Determine the (X, Y) coordinate at the center of the cell enclosing the given text.  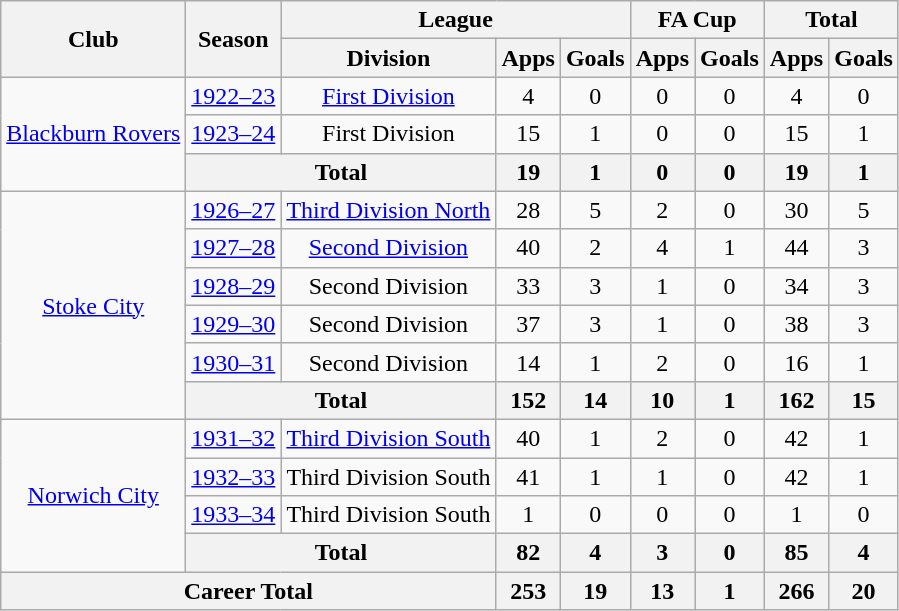
Norwich City (94, 495)
34 (796, 286)
Career Total (248, 591)
38 (796, 324)
1933–34 (234, 515)
30 (796, 210)
Season (234, 39)
1923–24 (234, 134)
152 (528, 400)
1931–32 (234, 438)
266 (796, 591)
162 (796, 400)
33 (528, 286)
FA Cup (697, 20)
253 (528, 591)
20 (864, 591)
1932–33 (234, 477)
League (456, 20)
Blackburn Rovers (94, 134)
Stoke City (94, 305)
44 (796, 248)
1922–23 (234, 96)
1927–28 (234, 248)
Division (388, 58)
13 (662, 591)
16 (796, 362)
1926–27 (234, 210)
41 (528, 477)
10 (662, 400)
82 (528, 553)
Third Division North (388, 210)
85 (796, 553)
1929–30 (234, 324)
Club (94, 39)
1928–29 (234, 286)
37 (528, 324)
1930–31 (234, 362)
28 (528, 210)
